For the text-containing cell, return its midpoint in (x, y) coordinate format. 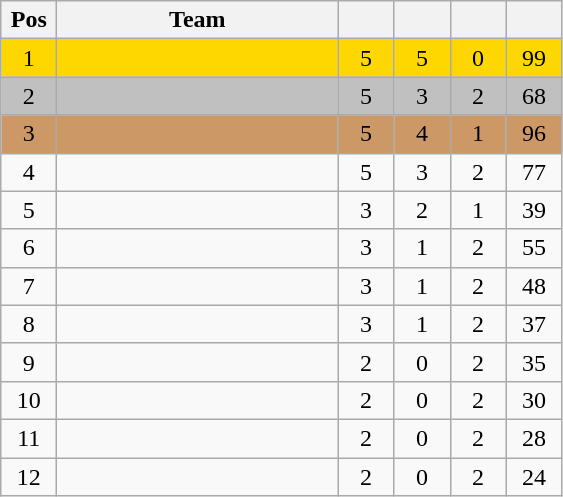
11 (29, 438)
Team (198, 20)
77 (534, 172)
39 (534, 210)
9 (29, 362)
30 (534, 400)
Pos (29, 20)
8 (29, 324)
96 (534, 134)
7 (29, 286)
24 (534, 477)
68 (534, 96)
28 (534, 438)
6 (29, 248)
12 (29, 477)
37 (534, 324)
99 (534, 58)
10 (29, 400)
48 (534, 286)
55 (534, 248)
35 (534, 362)
